Extract the (x, y) coordinate from the center of the cell holding the provided text.  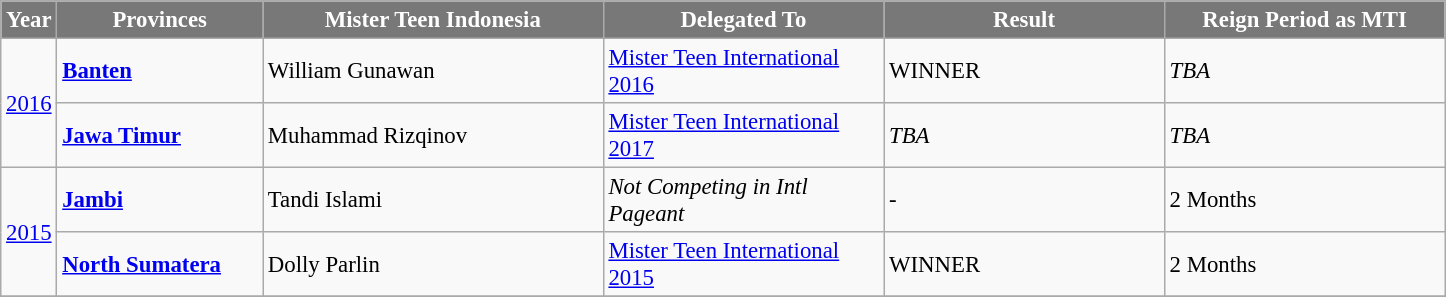
2016 (29, 104)
Jawa Timur (160, 136)
Mister Teen International 2016 (744, 72)
Year (29, 20)
Muhammad Rizqinov (432, 136)
Result (1024, 20)
Mister Teen Indonesia (432, 20)
Delegated To (744, 20)
Provinces (160, 20)
Jambi (160, 200)
2015 (29, 232)
Mister Teen International 2017 (744, 136)
Banten (160, 72)
William Gunawan (432, 72)
Reign Period as MTI (1304, 20)
Dolly Parlin (432, 264)
North Sumatera (160, 264)
- (1024, 200)
Not Competing in Intl Pageant (744, 200)
Mister Teen International 2015 (744, 264)
Tandi Islami (432, 200)
